Output the (x, y) coordinate of the center of the cell containing the given text.  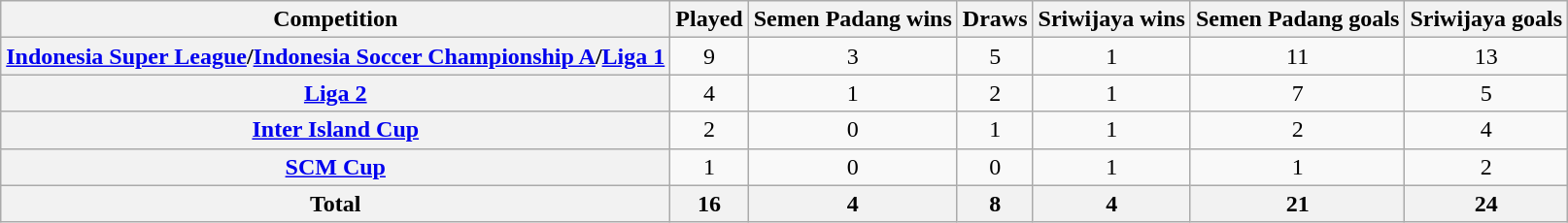
Draws (995, 19)
Competition (336, 19)
Inter Island Cup (336, 130)
8 (995, 204)
Total (336, 204)
16 (709, 204)
Played (709, 19)
Sriwijaya goals (1486, 19)
Indonesia Super League/Indonesia Soccer Championship A/Liga 1 (336, 56)
9 (709, 56)
13 (1486, 56)
3 (853, 56)
7 (1297, 93)
24 (1486, 204)
Sriwijaya wins (1111, 19)
Liga 2 (336, 93)
Semen Padang wins (853, 19)
Semen Padang goals (1297, 19)
SCM Cup (336, 167)
21 (1297, 204)
11 (1297, 56)
